Detect which cell encompasses the target text, then output its [X, Y] center coordinate. 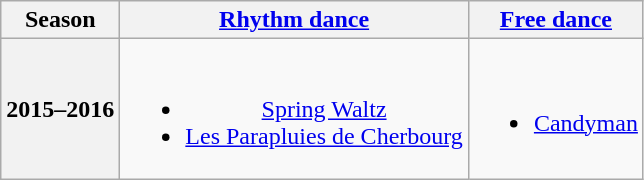
Season [60, 20]
Rhythm dance [294, 20]
Spring Waltz Les Parapluies de Cherbourg [294, 109]
Free dance [556, 20]
Candyman [556, 109]
2015–2016 [60, 109]
